From the cell containing the given text, extract its center point as [x, y] coordinate. 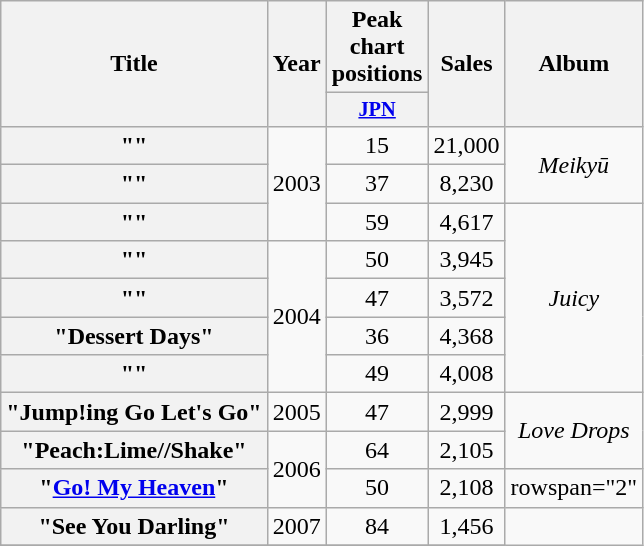
Album [574, 64]
2,105 [466, 450]
Juicy [574, 298]
2005 [296, 412]
"See You Darling" [134, 526]
2007 [296, 526]
15 [377, 145]
37 [377, 184]
2006 [296, 469]
Title [134, 64]
JPN [377, 110]
Sales [466, 64]
4,617 [466, 222]
Love Drops [574, 431]
Meikyū [574, 164]
21,000 [466, 145]
36 [377, 336]
2,999 [466, 412]
"Jump!ing Go Let's Go" [134, 412]
3,572 [466, 298]
2004 [296, 317]
64 [377, 450]
Peak chart positions [377, 47]
3,945 [466, 260]
"Dessert Days" [134, 336]
2,108 [466, 488]
1,456 [466, 526]
49 [377, 374]
2003 [296, 183]
4,368 [466, 336]
59 [377, 222]
"Peach:Lime//Shake" [134, 450]
84 [377, 526]
rowspan="2" [574, 488]
4,008 [466, 374]
"Go! My Heaven" [134, 488]
Year [296, 64]
8,230 [466, 184]
